Return the (X, Y) coordinate for the center point of the cell that contains the specified text.  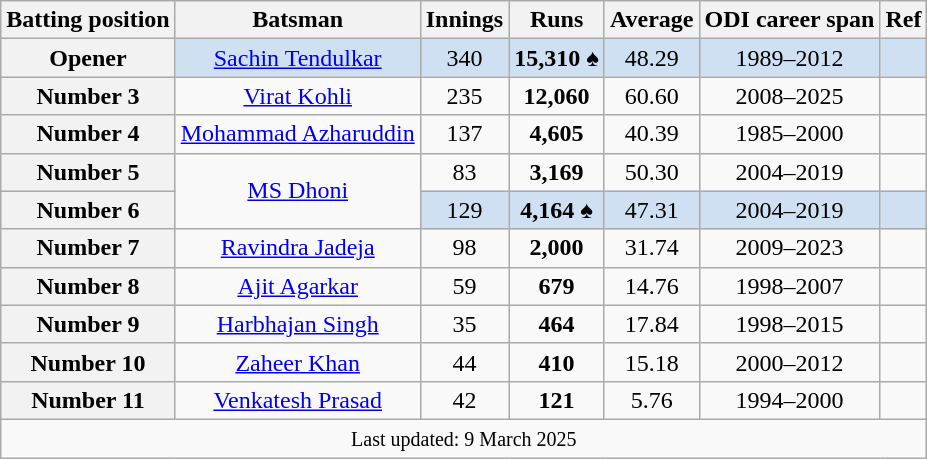
60.60 (652, 96)
235 (464, 96)
Innings (464, 20)
Zaheer Khan (298, 362)
340 (464, 58)
5.76 (652, 400)
464 (557, 324)
42 (464, 400)
Harbhajan Singh (298, 324)
Virat Kohli (298, 96)
2000–2012 (790, 362)
Number 6 (88, 210)
15.18 (652, 362)
Runs (557, 20)
2,000 (557, 248)
Number 10 (88, 362)
Batting position (88, 20)
1985–2000 (790, 134)
47.31 (652, 210)
50.30 (652, 172)
410 (557, 362)
2008–2025 (790, 96)
137 (464, 134)
48.29 (652, 58)
1998–2007 (790, 286)
MS Dhoni (298, 191)
44 (464, 362)
679 (557, 286)
14.76 (652, 286)
2009–2023 (790, 248)
129 (464, 210)
Ajit Agarkar (298, 286)
4,164 ♠ (557, 210)
98 (464, 248)
17.84 (652, 324)
Average (652, 20)
3,169 (557, 172)
Number 11 (88, 400)
83 (464, 172)
Number 9 (88, 324)
1989–2012 (790, 58)
1994–2000 (790, 400)
Number 4 (88, 134)
ODI career span (790, 20)
Mohammad Azharuddin (298, 134)
12,060 (557, 96)
Number 5 (88, 172)
Venkatesh Prasad (298, 400)
Opener (88, 58)
Batsman (298, 20)
59 (464, 286)
Ref (904, 20)
Sachin Tendulkar (298, 58)
Number 8 (88, 286)
31.74 (652, 248)
Ravindra Jadeja (298, 248)
Last updated: 9 March 2025 (464, 438)
Number 3 (88, 96)
35 (464, 324)
1998–2015 (790, 324)
4,605 (557, 134)
40.39 (652, 134)
15,310 ♠ (557, 58)
Number 7 (88, 248)
121 (557, 400)
